Extract the [x, y] coordinate from the center of the cell holding the provided text.  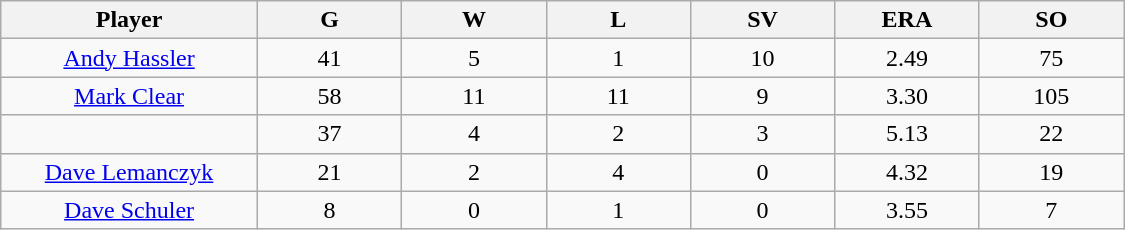
9 [762, 96]
ERA [907, 20]
41 [329, 58]
4.32 [907, 172]
21 [329, 172]
Dave Lemanczyk [130, 172]
8 [329, 210]
19 [1051, 172]
Dave Schuler [130, 210]
10 [762, 58]
75 [1051, 58]
5 [474, 58]
W [474, 20]
58 [329, 96]
SV [762, 20]
7 [1051, 210]
3 [762, 134]
Player [130, 20]
Mark Clear [130, 96]
22 [1051, 134]
2.49 [907, 58]
3.30 [907, 96]
G [329, 20]
Andy Hassler [130, 58]
SO [1051, 20]
3.55 [907, 210]
37 [329, 134]
105 [1051, 96]
5.13 [907, 134]
L [618, 20]
